Identify which cell holds the provided text, then report its (x, y) central coordinate. 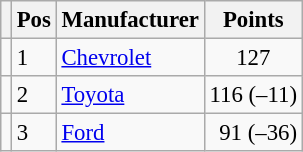
3 (34, 133)
Points (253, 20)
116 (–11) (253, 95)
1 (34, 58)
Pos (34, 20)
127 (253, 58)
Toyota (130, 95)
Manufacturer (130, 20)
Chevrolet (130, 58)
91 (–36) (253, 133)
2 (34, 95)
Ford (130, 133)
